Output the (x, y) coordinate of the center of the cell containing the given text.  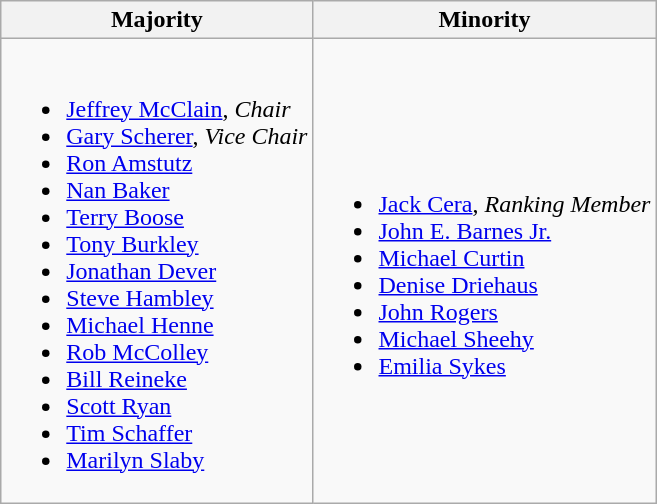
Jack Cera, Ranking MemberJohn E. Barnes Jr.Michael CurtinDenise DriehausJohn RogersMichael SheehyEmilia Sykes (484, 271)
Majority (157, 20)
Minority (484, 20)
